Extract the (x, y) coordinate from the center of the cell holding the provided text.  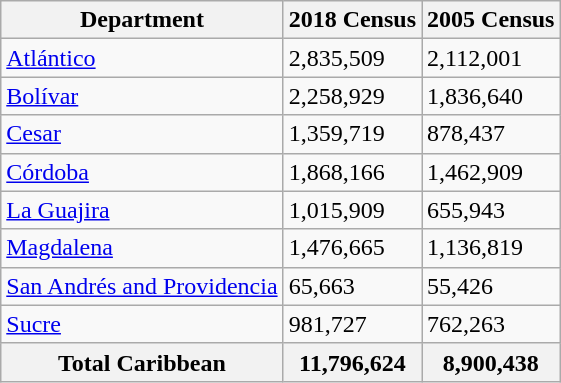
1,136,819 (491, 248)
Magdalena (142, 248)
Bolívar (142, 96)
878,437 (491, 134)
762,263 (491, 324)
Department (142, 20)
Córdoba (142, 172)
Total Caribbean (142, 362)
2018 Census (352, 20)
Sucre (142, 324)
55,426 (491, 286)
1,868,166 (352, 172)
65,663 (352, 286)
San Andrés and Providencia (142, 286)
2005 Census (491, 20)
1,836,640 (491, 96)
La Guajira (142, 210)
1,015,909 (352, 210)
Atlántico (142, 58)
Cesar (142, 134)
1,359,719 (352, 134)
11,796,624 (352, 362)
2,112,001 (491, 58)
981,727 (352, 324)
1,476,665 (352, 248)
8,900,438 (491, 362)
2,258,929 (352, 96)
655,943 (491, 210)
2,835,509 (352, 58)
1,462,909 (491, 172)
